Pinpoint the cell where the given text exists, returning its (x, y) midpoint coordinate. 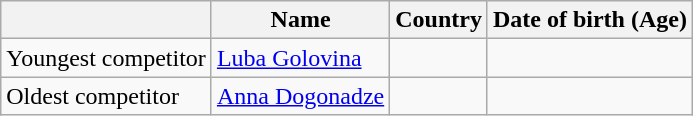
Country (439, 20)
Oldest competitor (106, 96)
Youngest competitor (106, 58)
Date of birth (Age) (590, 20)
Name (300, 20)
Anna Dogonadze (300, 96)
Luba Golovina (300, 58)
